Extract the (x, y) coordinate from the center of the cell holding the provided text.  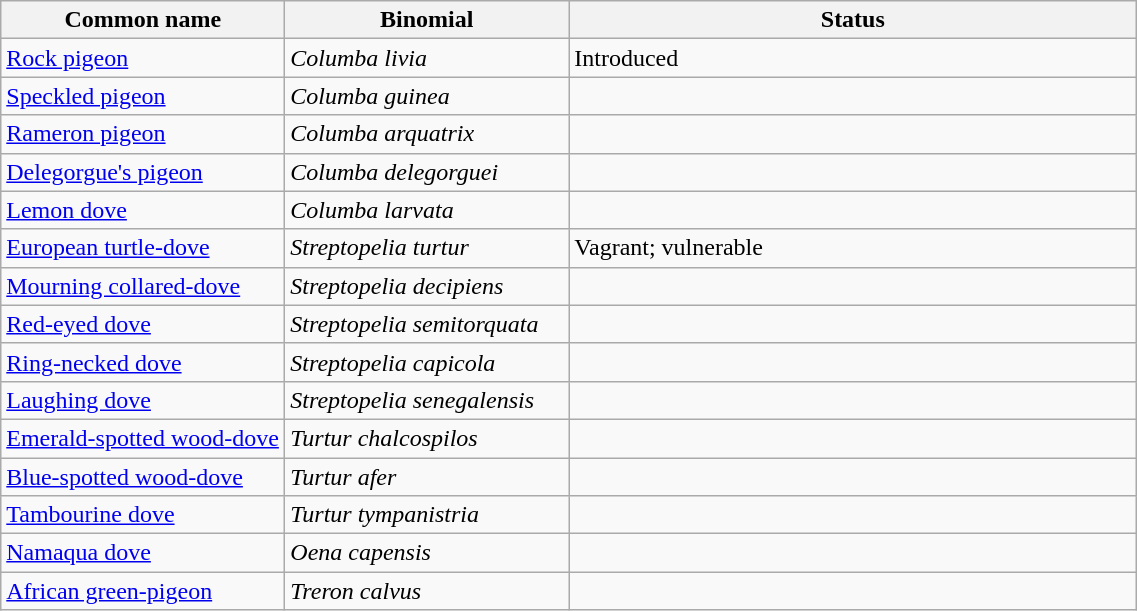
Streptopelia senegalensis (427, 400)
European turtle-dove (143, 248)
Oena capensis (427, 553)
Introduced (853, 58)
Streptopelia capicola (427, 362)
Laughing dove (143, 400)
Namaqua dove (143, 553)
Columba larvata (427, 210)
Emerald-spotted wood-dove (143, 438)
Treron calvus (427, 591)
Lemon dove (143, 210)
Rameron pigeon (143, 134)
Streptopelia semitorquata (427, 324)
Columba livia (427, 58)
Binomial (427, 20)
Tambourine dove (143, 515)
Columba guinea (427, 96)
Turtur afer (427, 477)
Common name (143, 20)
Turtur tympanistria (427, 515)
Delegorgue's pigeon (143, 172)
Status (853, 20)
Columba arquatrix (427, 134)
African green-pigeon (143, 591)
Streptopelia decipiens (427, 286)
Ring-necked dove (143, 362)
Speckled pigeon (143, 96)
Blue-spotted wood-dove (143, 477)
Columba delegorguei (427, 172)
Rock pigeon (143, 58)
Mourning collared-dove (143, 286)
Red-eyed dove (143, 324)
Turtur chalcospilos (427, 438)
Vagrant; vulnerable (853, 248)
Streptopelia turtur (427, 248)
